Provide the (x, y) coordinate of the cell's center where the given text is located.  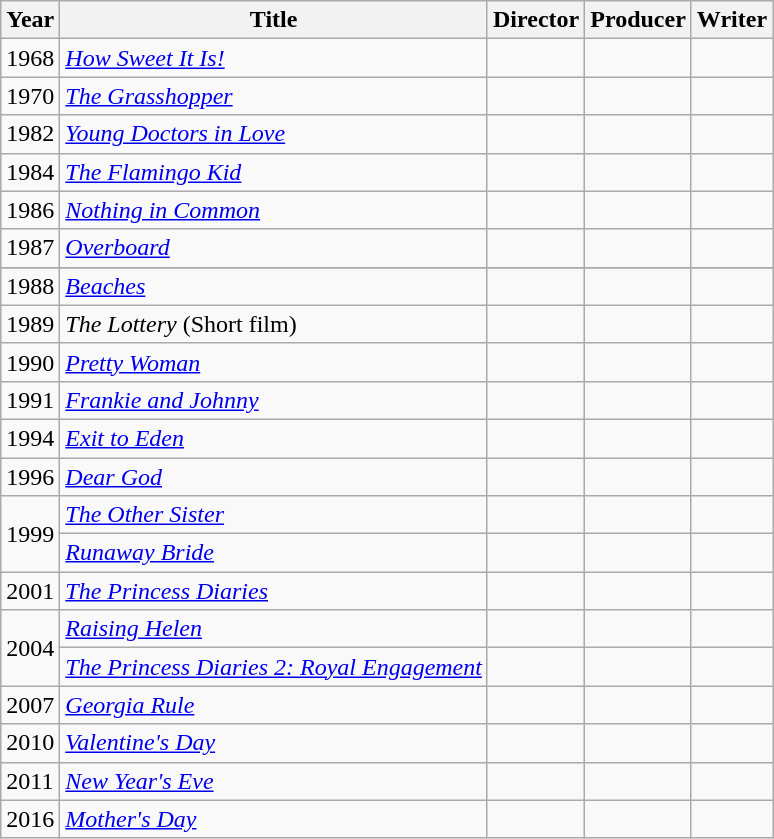
1982 (30, 134)
The Grasshopper (274, 96)
Writer (732, 20)
1996 (30, 477)
The Other Sister (274, 515)
Young Doctors in Love (274, 134)
2007 (30, 705)
Dear God (274, 477)
1989 (30, 324)
1990 (30, 362)
Exit to Eden (274, 438)
New Year's Eve (274, 781)
2010 (30, 743)
How Sweet It Is! (274, 58)
1984 (30, 172)
Raising Helen (274, 629)
Year (30, 20)
Producer (638, 20)
2011 (30, 781)
The Princess Diaries 2: Royal Engagement (274, 667)
Nothing in Common (274, 210)
1991 (30, 400)
2004 (30, 648)
Beaches (274, 286)
1988 (30, 286)
Valentine's Day (274, 743)
1999 (30, 534)
1970 (30, 96)
Runaway Bride (274, 553)
The Lottery (Short film) (274, 324)
The Flamingo Kid (274, 172)
2001 (30, 591)
Frankie and Johnny (274, 400)
Pretty Woman (274, 362)
Title (274, 20)
1987 (30, 248)
1968 (30, 58)
Overboard (274, 248)
Director (536, 20)
2016 (30, 819)
1986 (30, 210)
Georgia Rule (274, 705)
The Princess Diaries (274, 591)
Mother's Day (274, 819)
1994 (30, 438)
